From the cell containing the given text, extract its center point as (x, y) coordinate. 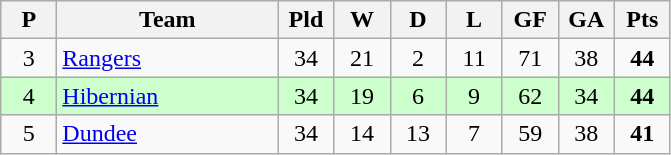
L (474, 20)
62 (530, 96)
11 (474, 58)
4 (29, 96)
71 (530, 58)
6 (418, 96)
3 (29, 58)
GA (586, 20)
19 (362, 96)
Pts (642, 20)
59 (530, 134)
Pld (306, 20)
21 (362, 58)
7 (474, 134)
14 (362, 134)
Dundee (168, 134)
5 (29, 134)
9 (474, 96)
41 (642, 134)
2 (418, 58)
Team (168, 20)
W (362, 20)
D (418, 20)
GF (530, 20)
13 (418, 134)
Hibernian (168, 96)
P (29, 20)
Rangers (168, 58)
